Determine the [X, Y] coordinate at the center of the cell enclosing the given text.  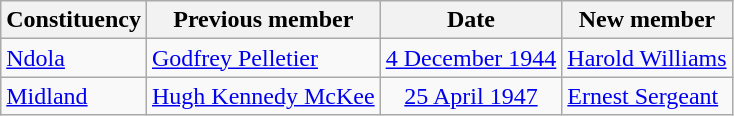
Constituency [74, 20]
Godfrey Pelletier [263, 58]
New member [647, 20]
Previous member [263, 20]
25 April 1947 [471, 96]
4 December 1944 [471, 58]
Harold Williams [647, 58]
Date [471, 20]
Ndola [74, 58]
Midland [74, 96]
Ernest Sergeant [647, 96]
Hugh Kennedy McKee [263, 96]
